Detect which cell encompasses the target text, then output its [X, Y] center coordinate. 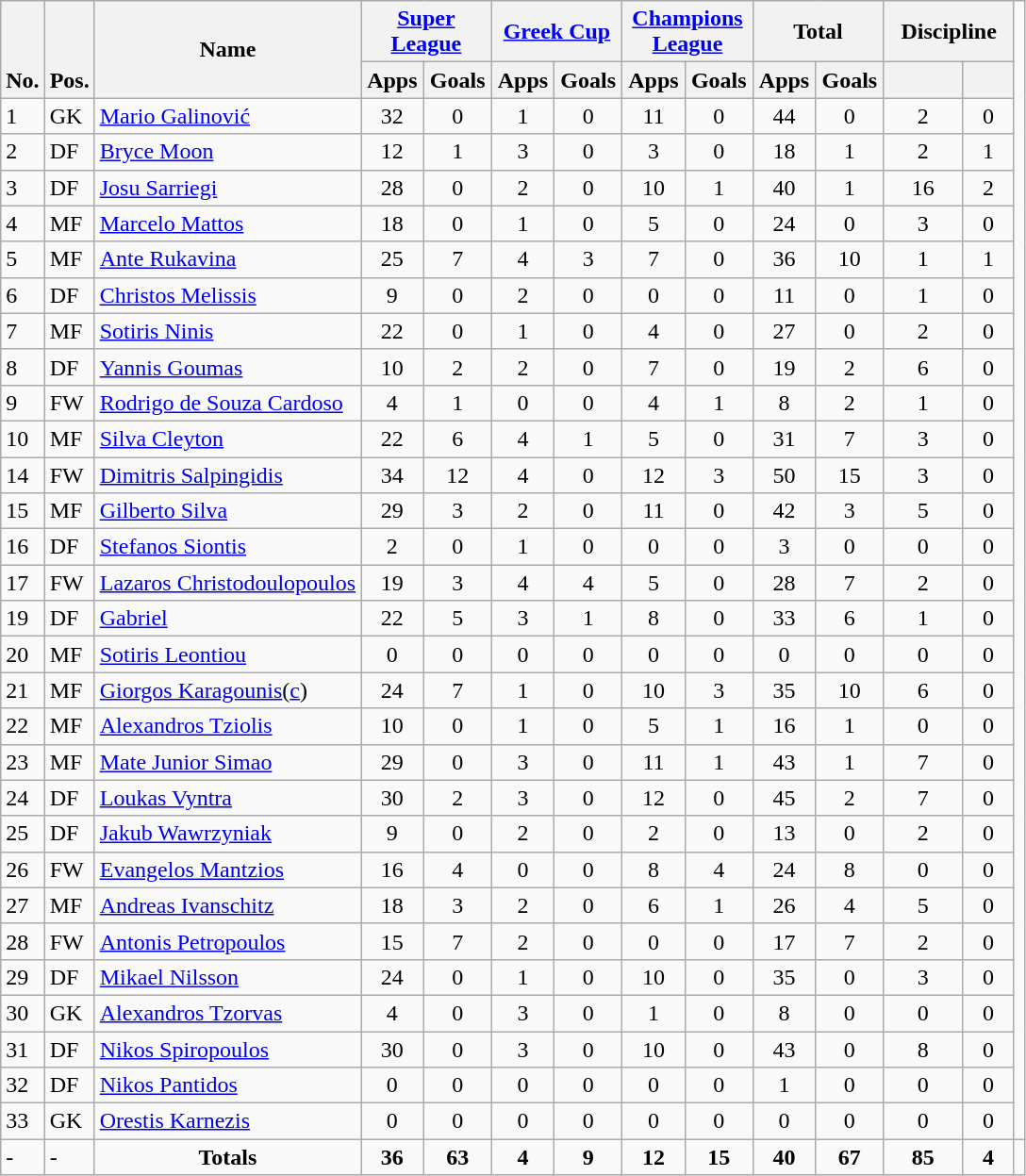
Nikos Spiropoulos [227, 1050]
Greek Cup [556, 32]
Christos Melissis [227, 295]
Champions League [688, 32]
20 [23, 654]
Alexandros Tzorvas [227, 1013]
Nikos Pantidos [227, 1085]
42 [785, 511]
34 [392, 474]
Giorgos Karagounis(c) [227, 690]
Silva Cleyton [227, 439]
45 [785, 798]
Ante Rukavina [227, 259]
Alexandros Tziolis [227, 726]
Orestis Karnezis [227, 1121]
Gabriel [227, 619]
Sotiris Leontiou [227, 654]
Mate Junior Simao [227, 762]
Name [227, 49]
21 [23, 690]
Mario Galinović [227, 116]
Mikael Nilsson [227, 977]
Bryce Moon [227, 152]
85 [923, 1157]
Josu Sarriegi [227, 188]
13 [785, 834]
Totals [227, 1157]
Gilberto Silva [227, 511]
Total [819, 32]
63 [457, 1157]
Marcelo Mattos [227, 224]
Stefanos Siontis [227, 547]
No. [23, 49]
23 [23, 762]
Loukas Vyntra [227, 798]
44 [785, 116]
Evangelos Mantzios [227, 870]
67 [850, 1157]
Antonis Petropoulos [227, 941]
Pos. [70, 49]
50 [785, 474]
Yannis Goumas [227, 367]
Andreas Ivanschitz [227, 905]
14 [23, 474]
Sotiris Ninis [227, 331]
Jakub Wawrzyniak [227, 834]
Discipline [949, 32]
Lazaros Christodoulopoulos [227, 583]
Dimitris Salpingidis [227, 474]
Super League [426, 32]
Rodrigo de Souza Cardoso [227, 403]
